Capture the cell that displays the provided text and extract its [X, Y] central coordinate. 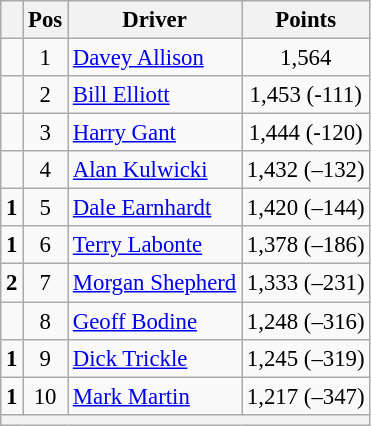
4 [46, 170]
1,378 (–186) [306, 245]
Dale Earnhardt [155, 208]
Dick Trickle [155, 358]
10 [46, 396]
1,245 (–319) [306, 358]
1,333 (–231) [306, 283]
Bill Elliott [155, 95]
Geoff Bodine [155, 321]
1,444 (-120) [306, 133]
3 [46, 133]
1,432 (–132) [306, 170]
1,564 [306, 58]
Alan Kulwicki [155, 170]
6 [46, 245]
1,453 (-111) [306, 95]
Points [306, 20]
Driver [155, 20]
1,248 (–316) [306, 321]
Terry Labonte [155, 245]
1,217 (–347) [306, 396]
7 [46, 283]
Davey Allison [155, 58]
Mark Martin [155, 396]
1,420 (–144) [306, 208]
9 [46, 358]
5 [46, 208]
Harry Gant [155, 133]
Morgan Shepherd [155, 283]
8 [46, 321]
Pos [46, 20]
